Extract the [x, y] coordinate from the center of the cell holding the provided text.  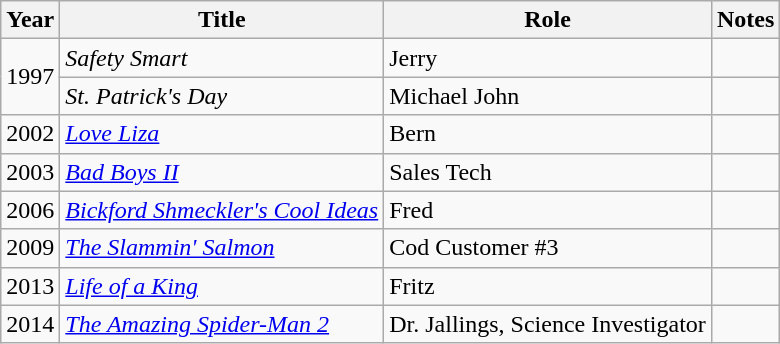
St. Patrick's Day [222, 96]
The Slammin' Salmon [222, 248]
2009 [30, 248]
Bad Boys II [222, 172]
Safety Smart [222, 58]
Bickford Shmeckler's Cool Ideas [222, 210]
Role [548, 20]
2002 [30, 134]
Michael John [548, 96]
Love Liza [222, 134]
The Amazing Spider-Man 2 [222, 324]
Year [30, 20]
Title [222, 20]
Sales Tech [548, 172]
Fred [548, 210]
Dr. Jallings, Science Investigator [548, 324]
2014 [30, 324]
Life of a King [222, 286]
Notes [745, 20]
1997 [30, 77]
2006 [30, 210]
Fritz [548, 286]
Cod Customer #3 [548, 248]
2003 [30, 172]
2013 [30, 286]
Bern [548, 134]
Jerry [548, 58]
